Scan for the cell matching the given text and deliver its [x, y] coordinate at center. 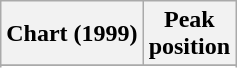
Peakposition [189, 34]
Chart (1999) [72, 34]
